Pinpoint the cell where the given text exists, returning its (x, y) midpoint coordinate. 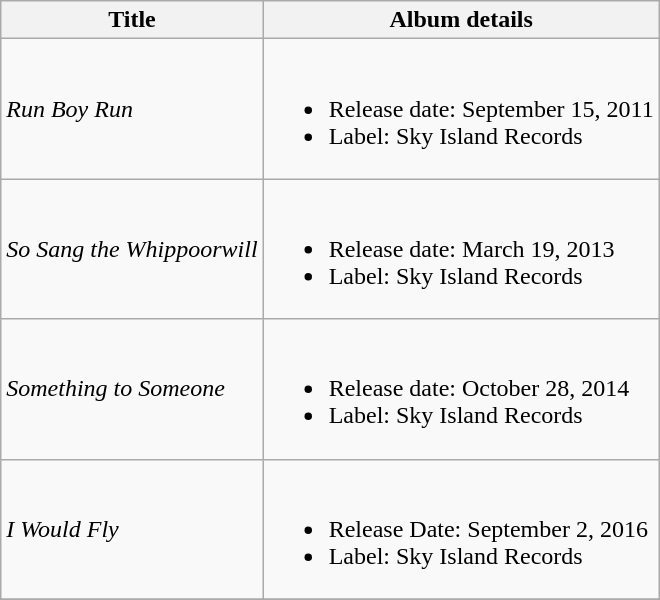
Album details (461, 20)
So Sang the Whippoorwill (132, 249)
Run Boy Run (132, 109)
Release date: September 15, 2011Label: Sky Island Records (461, 109)
Title (132, 20)
Release date: March 19, 2013Label: Sky Island Records (461, 249)
Release date: October 28, 2014Label: Sky Island Records (461, 389)
Something to Someone (132, 389)
Release Date: September 2, 2016Label: Sky Island Records (461, 529)
I Would Fly (132, 529)
